From the cell containing the given text, extract its center point as (x, y) coordinate. 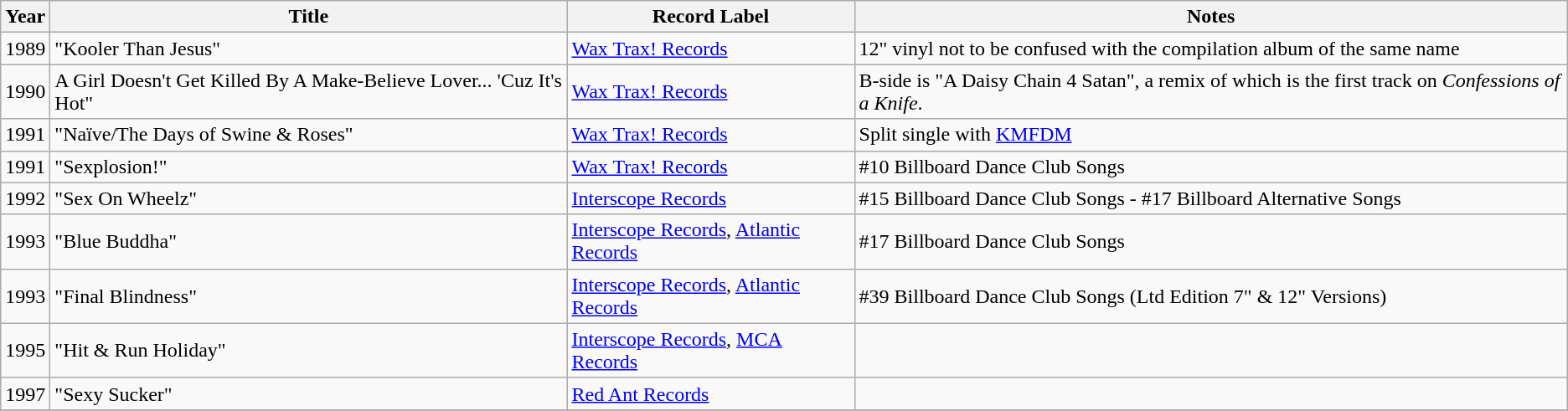
Title (308, 17)
"Blue Buddha" (308, 241)
Interscope Records, MCA Records (710, 350)
"Hit & Run Holiday" (308, 350)
#15 Billboard Dance Club Songs - #17 Billboard Alternative Songs (1211, 198)
#10 Billboard Dance Club Songs (1211, 167)
Split single with KMFDM (1211, 135)
1990 (25, 92)
1997 (25, 393)
1995 (25, 350)
12" vinyl not to be confused with the compilation album of the same name (1211, 49)
"Sex On Wheelz" (308, 198)
1992 (25, 198)
#17 Billboard Dance Club Songs (1211, 241)
"Sexplosion!" (308, 167)
Red Ant Records (710, 393)
Notes (1211, 17)
"Naïve/The Days of Swine & Roses" (308, 135)
#39 Billboard Dance Club Songs (Ltd Edition 7" & 12" Versions) (1211, 296)
A Girl Doesn't Get Killed By A Make-Believe Lover... 'Cuz It's Hot" (308, 92)
B-side is "A Daisy Chain 4 Satan", a remix of which is the first track on Confessions of a Knife. (1211, 92)
"Kooler Than Jesus" (308, 49)
Interscope Records (710, 198)
Year (25, 17)
"Sexy Sucker" (308, 393)
1989 (25, 49)
Record Label (710, 17)
"Final Blindness" (308, 296)
